Search for the cell housing the specified text and yield its (X, Y) center coordinate. 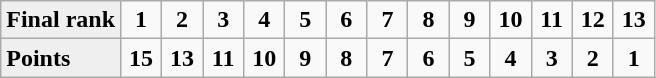
15 (142, 58)
12 (592, 20)
Final rank (61, 20)
Points (61, 58)
